Extract the (X, Y) coordinate from the center of the cell holding the provided text.  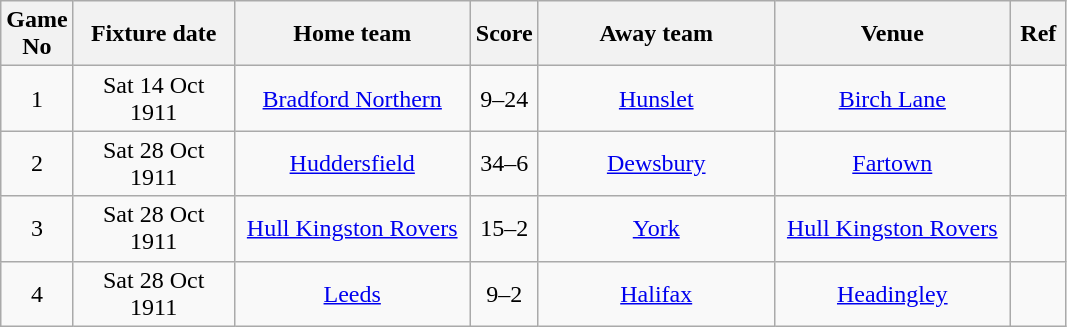
Hunslet (656, 98)
3 (37, 228)
9–24 (504, 98)
4 (37, 294)
9–2 (504, 294)
Halifax (656, 294)
Sat 14 Oct 1911 (154, 98)
Score (504, 34)
York (656, 228)
15–2 (504, 228)
1 (37, 98)
Headingley (892, 294)
Leeds (352, 294)
Ref (1038, 34)
34–6 (504, 164)
Dewsbury (656, 164)
Game No (37, 34)
2 (37, 164)
Fartown (892, 164)
Home team (352, 34)
Venue (892, 34)
Away team (656, 34)
Huddersfield (352, 164)
Birch Lane (892, 98)
Fixture date (154, 34)
Bradford Northern (352, 98)
